Output the [X, Y] coordinate of the center of the cell containing the given text.  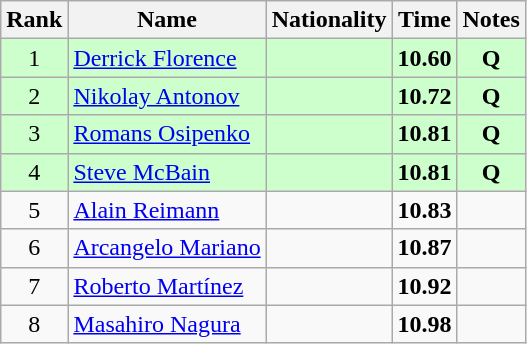
1 [34, 58]
10.72 [424, 96]
6 [34, 248]
10.98 [424, 324]
Romans Osipenko [167, 134]
Nikolay Antonov [167, 96]
4 [34, 172]
Masahiro Nagura [167, 324]
Arcangelo Mariano [167, 248]
Steve McBain [167, 172]
Roberto Martínez [167, 286]
10.87 [424, 248]
Rank [34, 20]
10.83 [424, 210]
5 [34, 210]
10.60 [424, 58]
10.92 [424, 286]
Alain Reimann [167, 210]
Nationality [329, 20]
7 [34, 286]
3 [34, 134]
8 [34, 324]
Derrick Florence [167, 58]
Name [167, 20]
2 [34, 96]
Notes [491, 20]
Time [424, 20]
